Find where the given text appears and provide that cell's center as (x, y) coordinate. 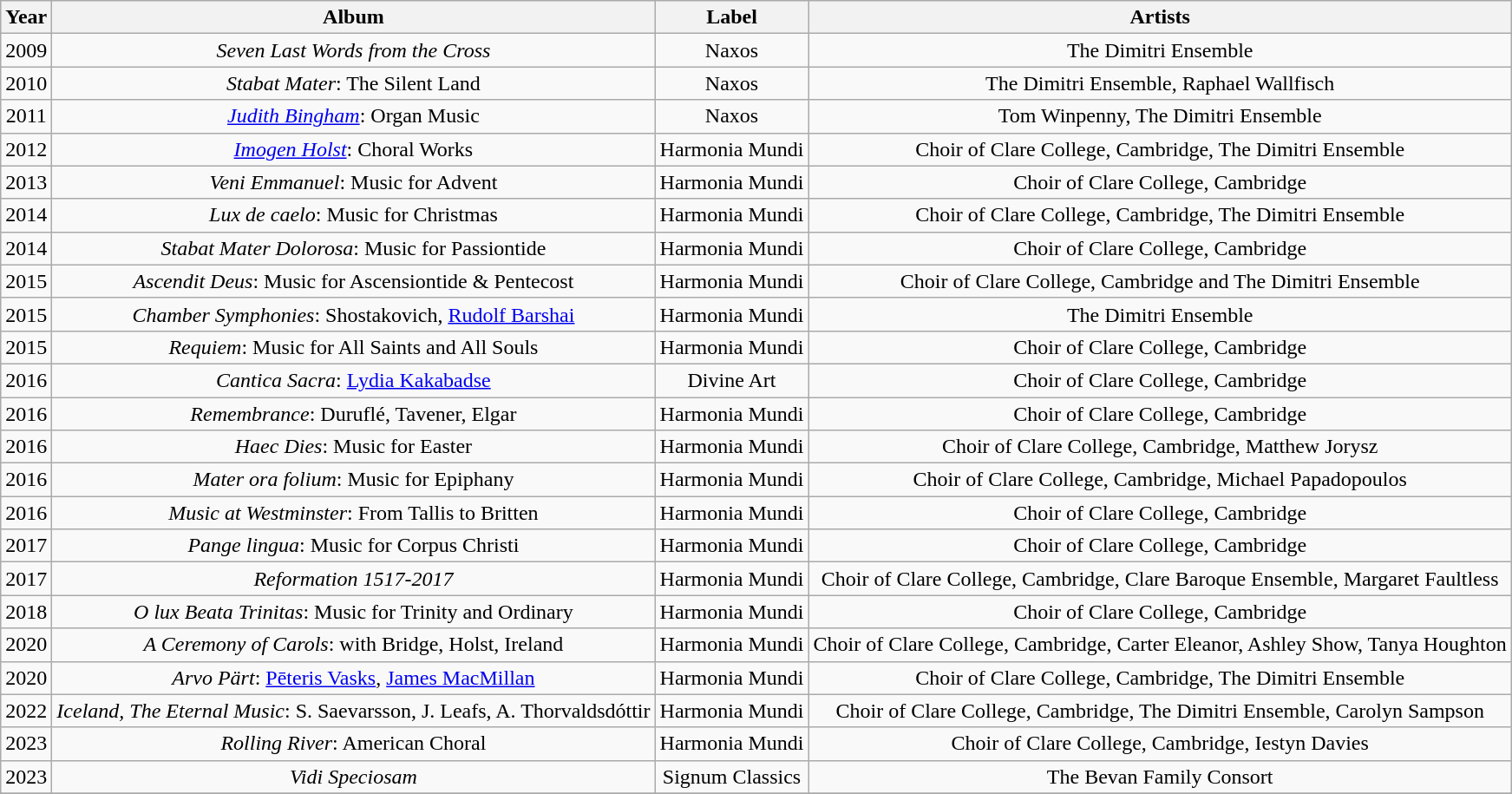
Tom Winpenny, The Dimitri Ensemble (1160, 116)
Choir of Clare College, Cambridge, The Dimitri Ensemble, Carolyn Sampson (1160, 711)
2011 (26, 116)
Rolling River: American Choral (354, 744)
2013 (26, 182)
Pange lingua: Music for Corpus Christi (354, 546)
Stabat Mater: The Silent Land (354, 83)
A Ceremony of Carols: with Bridge, Holst, Ireland (354, 645)
2018 (26, 612)
Chamber Symphonies: Shostakovich, Rudolf Barshai (354, 314)
Music at Westminster: From Tallis to Britten (354, 513)
Iceland, The Eternal Music: S. Saevarsson, J. Leafs, A. Thorvaldsdóttir (354, 711)
Haec Dies: Music for Easter (354, 447)
Veni Emmanuel: Music for Advent (354, 182)
The Dimitri Ensemble, Raphael Wallfisch (1160, 83)
Mater ora folium: Music for Epiphany (354, 480)
Remembrance: Duruflé, Tavener, Elgar (354, 414)
Choir of Clare College, Cambridge and The Dimitri Ensemble (1160, 281)
2022 (26, 711)
Choir of Clare College, Cambridge, Michael Papadopoulos (1160, 480)
Ascendit Deus: Music for Ascensiontide & Pentecost (354, 281)
Vidi Speciosam (354, 777)
Judith Bingham: Organ Music (354, 116)
Seven Last Words from the Cross (354, 50)
Divine Art (732, 380)
Requiem: Music for All Saints and All Souls (354, 347)
Reformation 1517-2017 (354, 579)
The Bevan Family Consort (1160, 777)
Cantica Sacra: Lydia Kakabadse (354, 380)
Choir of Clare College, Cambridge, Iestyn Davies (1160, 744)
Choir of Clare College, Cambridge, Matthew Jorysz (1160, 447)
Lux de caelo: Music for Christmas (354, 215)
Choir of Clare College, Cambridge, Clare Baroque Ensemble, Margaret Faultless (1160, 579)
Choir of Clare College, Cambridge, Carter Eleanor, Ashley Show, Tanya Houghton (1160, 645)
2010 (26, 83)
2012 (26, 149)
Signum Classics (732, 777)
Label (732, 17)
2009 (26, 50)
O lux Beata Trinitas: Music for Trinity and Ordinary (354, 612)
Year (26, 17)
Album (354, 17)
Arvo Pärt: Pēteris Vasks, James MacMillan (354, 678)
Imogen Holst: Choral Works (354, 149)
Stabat Mater Dolorosa: Music for Passiontide (354, 248)
Artists (1160, 17)
